Pinpoint the cell where the given text exists, returning its (x, y) midpoint coordinate. 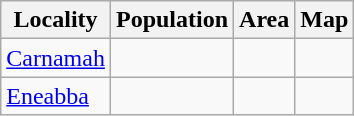
Population (172, 20)
Carnamah (56, 58)
Eneabba (56, 96)
Locality (56, 20)
Map (324, 20)
Area (264, 20)
